Return (x, y) of the center of cell containing provided text 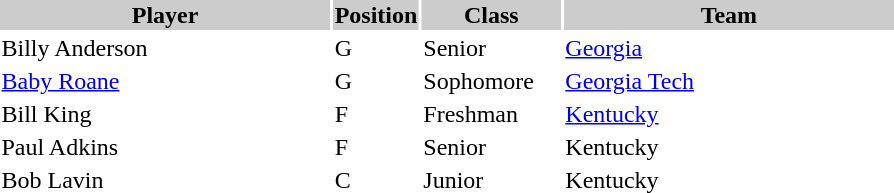
Freshman (492, 114)
Sophomore (492, 81)
Paul Adkins (165, 147)
Georgia Tech (729, 81)
Position (376, 15)
Player (165, 15)
Bill King (165, 114)
Team (729, 15)
Baby Roane (165, 81)
Class (492, 15)
Georgia (729, 48)
Billy Anderson (165, 48)
